Output the (X, Y) coordinate of the center of the cell containing the given text.  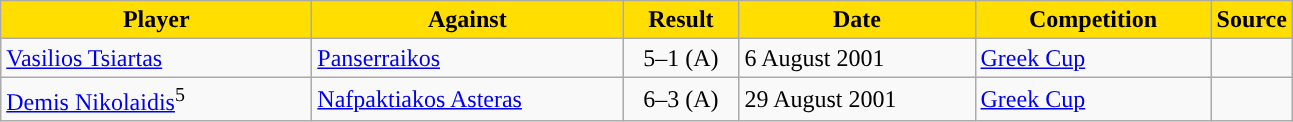
Player (156, 20)
Against (468, 20)
Date (857, 20)
Vasilios Tsiartas (156, 58)
Demis Nikolaidis5 (156, 100)
29 August 2001 (857, 100)
Result (681, 20)
Competition (1093, 20)
Source (1252, 20)
6–3 (A) (681, 100)
5–1 (A) (681, 58)
Nafpaktiakos Asteras (468, 100)
6 August 2001 (857, 58)
Panserraikos (468, 58)
